Capture the cell that displays the provided text and extract its (x, y) central coordinate. 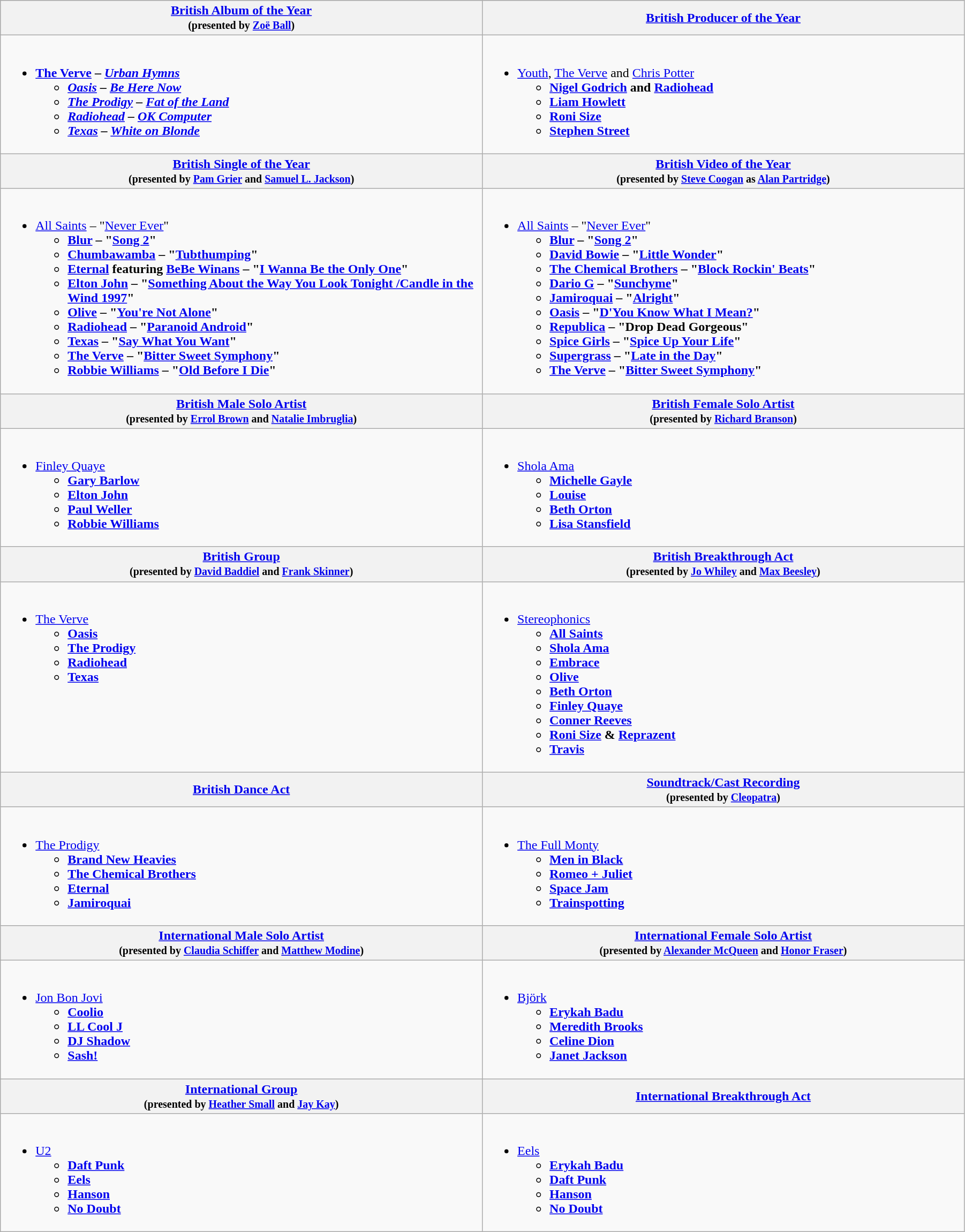
The VerveOasisThe ProdigyRadioheadTexas (242, 677)
British Female Solo Artist(presented by Richard Branson) (723, 411)
The Verve – Urban HymnsOasis – Be Here NowThe Prodigy – Fat of the LandRadiohead – OK ComputerTexas – White on Blonde (242, 94)
British Video of the Year(presented by Steve Coogan as Alan Partridge) (723, 171)
BjörkErykah BaduMeredith BrooksCeline DionJanet Jackson (723, 1019)
U2Daft PunkEelsHansonNo Doubt (242, 1173)
British Album of the Year(presented by Zoë Ball) (242, 18)
British Dance Act (242, 789)
Finley QuayeGary BarlowElton JohnPaul WellerRobbie Williams (242, 487)
Youth, The Verve and Chris PotterNigel Godrich and RadioheadLiam HowlettRoni SizeStephen Street (723, 94)
Soundtrack/Cast Recording(presented by Cleopatra) (723, 789)
International Breakthrough Act (723, 1095)
Shola AmaMichelle GayleLouiseBeth OrtonLisa Stansfield (723, 487)
British Group(presented by David Baddiel and Frank Skinner) (242, 564)
EelsErykah BaduDaft PunkHansonNo Doubt (723, 1173)
British Producer of the Year (723, 18)
The Full MontyMen in BlackRomeo + JulietSpace JamTrainspotting (723, 866)
Jon Bon JoviCoolioLL Cool JDJ ShadowSash! (242, 1019)
StereophonicsAll SaintsShola AmaEmbraceOliveBeth OrtonFinley QuayeConner ReevesRoni Size & ReprazentTravis (723, 677)
British Male Solo Artist(presented by Errol Brown and Natalie Imbruglia) (242, 411)
The ProdigyBrand New HeaviesThe Chemical BrothersEternalJamiroquai (242, 866)
International Group(presented by Heather Small and Jay Kay) (242, 1095)
International Male Solo Artist(presented by Claudia Schiffer and Matthew Modine) (242, 942)
British Single of the Year(presented by Pam Grier and Samuel L. Jackson) (242, 171)
British Breakthrough Act(presented by Jo Whiley and Max Beesley) (723, 564)
International Female Solo Artist(presented by Alexander McQueen and Honor Fraser) (723, 942)
